Extract the (X, Y) coordinate from the center of the cell holding the provided text.  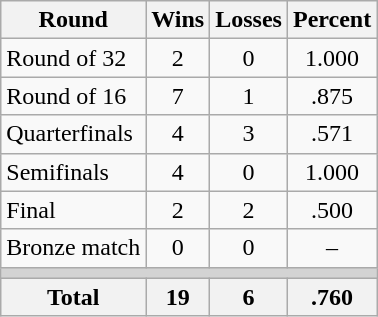
Losses (249, 20)
.875 (332, 96)
6 (249, 297)
– (332, 248)
1 (249, 96)
3 (249, 134)
Round (74, 20)
Total (74, 297)
Round of 16 (74, 96)
Semifinals (74, 172)
Percent (332, 20)
Bronze match (74, 248)
.500 (332, 210)
Quarterfinals (74, 134)
Wins (178, 20)
.760 (332, 297)
.571 (332, 134)
7 (178, 96)
Final (74, 210)
Round of 32 (74, 58)
19 (178, 297)
